Determine the [X, Y] coordinate at the center of the cell enclosing the given text.  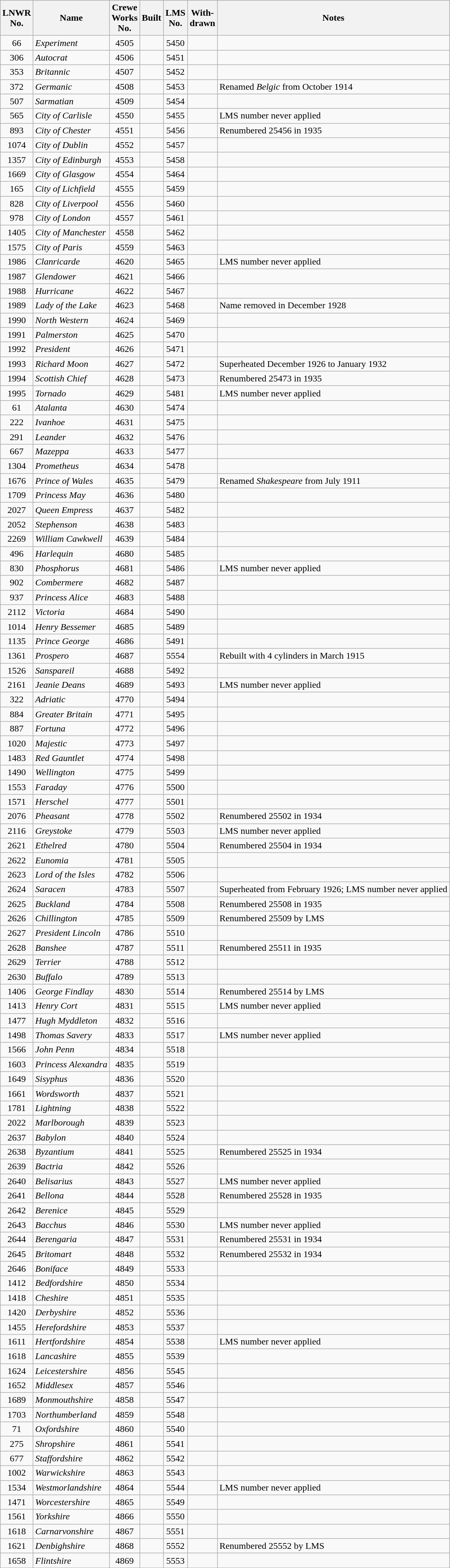
5491 [175, 641]
4856 [125, 1371]
1471 [17, 1502]
1413 [17, 1006]
4776 [125, 787]
1135 [17, 641]
4846 [125, 1225]
1990 [17, 320]
4685 [125, 626]
4550 [125, 116]
1989 [17, 306]
4626 [125, 349]
Faraday [71, 787]
4625 [125, 335]
5459 [175, 189]
5493 [175, 685]
LMSNo. [175, 18]
5480 [175, 495]
5518 [175, 1050]
5532 [175, 1254]
1498 [17, 1035]
4771 [125, 714]
2076 [17, 816]
2112 [17, 612]
4831 [125, 1006]
4639 [125, 539]
4860 [125, 1429]
Chillington [71, 919]
4784 [125, 904]
Renumbered 25502 in 1934 [333, 816]
4850 [125, 1283]
2027 [17, 510]
Berenice [71, 1210]
4780 [125, 845]
978 [17, 218]
828 [17, 204]
5548 [175, 1415]
1405 [17, 233]
Monmouthshire [71, 1400]
1992 [17, 349]
1361 [17, 656]
4627 [125, 364]
Hugh Myddleton [71, 1021]
4684 [125, 612]
5521 [175, 1093]
1669 [17, 174]
66 [17, 43]
2637 [17, 1137]
4508 [125, 87]
5503 [175, 831]
Warwickshire [71, 1473]
Buckland [71, 904]
1014 [17, 626]
4638 [125, 524]
CreweWorksNo. [125, 18]
4636 [125, 495]
Renamed Belgic from October 1914 [333, 87]
Renumbered 25511 in 1935 [333, 948]
5542 [175, 1458]
Phosphorus [71, 568]
4621 [125, 276]
2643 [17, 1225]
Name [71, 18]
1483 [17, 758]
4773 [125, 743]
2623 [17, 874]
1621 [17, 1546]
5553 [175, 1560]
2628 [17, 948]
5468 [175, 306]
4868 [125, 1546]
5496 [175, 729]
Tornado [71, 393]
5541 [175, 1444]
Bellona [71, 1196]
4867 [125, 1531]
4843 [125, 1181]
887 [17, 729]
4837 [125, 1093]
5501 [175, 802]
Northumberland [71, 1415]
4851 [125, 1298]
Renumbered 25532 in 1934 [333, 1254]
Queen Empress [71, 510]
4844 [125, 1196]
City of Edinburgh [71, 159]
4505 [125, 43]
5526 [175, 1167]
Harlequin [71, 554]
5489 [175, 626]
2639 [17, 1167]
Eunomia [71, 860]
4862 [125, 1458]
1002 [17, 1473]
5550 [175, 1517]
Sarmatian [71, 101]
4853 [125, 1327]
4506 [125, 58]
1658 [17, 1560]
City of Paris [71, 247]
4772 [125, 729]
Boniface [71, 1269]
884 [17, 714]
Mazeppa [71, 452]
Majestic [71, 743]
5452 [175, 72]
Renumbered 25531 in 1934 [333, 1239]
Combermere [71, 583]
1412 [17, 1283]
5451 [175, 58]
Lancashire [71, 1356]
1418 [17, 1298]
1689 [17, 1400]
5481 [175, 393]
Britomart [71, 1254]
2644 [17, 1239]
Renumbered 25473 in 1935 [333, 378]
5479 [175, 481]
Victoria [71, 612]
5455 [175, 116]
North Western [71, 320]
5547 [175, 1400]
372 [17, 87]
Leander [71, 437]
5450 [175, 43]
1575 [17, 247]
1987 [17, 276]
5516 [175, 1021]
5530 [175, 1225]
4777 [125, 802]
5487 [175, 583]
Superheated from February 1926; LMS number never applied [333, 889]
4839 [125, 1123]
2624 [17, 889]
2638 [17, 1152]
1709 [17, 495]
Palmerston [71, 335]
565 [17, 116]
4509 [125, 101]
Renumbered 25525 in 1934 [333, 1152]
5463 [175, 247]
5513 [175, 977]
Bacchus [71, 1225]
Stephenson [71, 524]
222 [17, 422]
Built [152, 18]
5506 [175, 874]
4835 [125, 1064]
Autocrat [71, 58]
4631 [125, 422]
5457 [175, 145]
5494 [175, 700]
4553 [125, 159]
5458 [175, 159]
5475 [175, 422]
5504 [175, 845]
1490 [17, 772]
Ethelred [71, 845]
275 [17, 1444]
5535 [175, 1298]
322 [17, 700]
4634 [125, 466]
4847 [125, 1239]
Banshee [71, 948]
4840 [125, 1137]
667 [17, 452]
1676 [17, 481]
5515 [175, 1006]
Derbyshire [71, 1312]
4686 [125, 641]
4834 [125, 1050]
4782 [125, 874]
Oxfordshire [71, 1429]
5529 [175, 1210]
4848 [125, 1254]
4781 [125, 860]
5534 [175, 1283]
1357 [17, 159]
5500 [175, 787]
4689 [125, 685]
William Cawkwell [71, 539]
Bedfordshire [71, 1283]
5507 [175, 889]
165 [17, 189]
Henry Bessemer [71, 626]
Hertfordshire [71, 1341]
City of Lichfield [71, 189]
5461 [175, 218]
Jeanie Deans [71, 685]
4680 [125, 554]
5485 [175, 554]
5497 [175, 743]
1534 [17, 1487]
Name removed in December 1928 [333, 306]
4830 [125, 991]
Babylon [71, 1137]
1553 [17, 787]
Shropshire [71, 1444]
4869 [125, 1560]
Herschel [71, 802]
1561 [17, 1517]
5460 [175, 204]
4789 [125, 977]
4775 [125, 772]
2116 [17, 831]
5473 [175, 378]
President [71, 349]
496 [17, 554]
Bactria [71, 1167]
Thomas Savery [71, 1035]
4852 [125, 1312]
Sisyphus [71, 1079]
4559 [125, 247]
4779 [125, 831]
5538 [175, 1341]
Britannic [71, 72]
Sanspareil [71, 671]
Yorkshire [71, 1517]
4628 [125, 378]
Renumbered 25504 in 1934 [333, 845]
4556 [125, 204]
5546 [175, 1386]
4855 [125, 1356]
5499 [175, 772]
5543 [175, 1473]
Renumbered 25509 by LMS [333, 919]
2161 [17, 685]
4778 [125, 816]
Belisarius [71, 1181]
Buffalo [71, 977]
1781 [17, 1108]
5520 [175, 1079]
1993 [17, 364]
4682 [125, 583]
City of Dublin [71, 145]
4786 [125, 933]
Notes [333, 18]
Lord of the Isles [71, 874]
5536 [175, 1312]
Scottish Chief [71, 378]
1455 [17, 1327]
Experiment [71, 43]
Wordsworth [71, 1093]
61 [17, 408]
Cheshire [71, 1298]
5510 [175, 933]
2630 [17, 977]
City of London [71, 218]
5484 [175, 539]
Pheasant [71, 816]
5551 [175, 1531]
4841 [125, 1152]
City of Chester [71, 130]
1986 [17, 262]
5495 [175, 714]
4833 [125, 1035]
2640 [17, 1181]
Renumbered 25456 in 1935 [333, 130]
4854 [125, 1341]
2645 [17, 1254]
5519 [175, 1064]
Renumbered 25508 in 1935 [333, 904]
71 [17, 1429]
4620 [125, 262]
Byzantium [71, 1152]
1624 [17, 1371]
4623 [125, 306]
5539 [175, 1356]
2622 [17, 860]
4683 [125, 597]
1074 [17, 145]
4857 [125, 1386]
5464 [175, 174]
Middlesex [71, 1386]
Princess Alexandra [71, 1064]
5505 [175, 860]
4774 [125, 758]
5544 [175, 1487]
5511 [175, 948]
4783 [125, 889]
2625 [17, 904]
Herefordshire [71, 1327]
306 [17, 58]
4635 [125, 481]
Hurricane [71, 291]
1420 [17, 1312]
4859 [125, 1415]
5483 [175, 524]
4507 [125, 72]
507 [17, 101]
City of Carlisle [71, 116]
Renumbered 25552 by LMS [333, 1546]
4622 [125, 291]
4630 [125, 408]
4557 [125, 218]
Red Gauntlet [71, 758]
4849 [125, 1269]
4624 [125, 320]
Marlborough [71, 1123]
4858 [125, 1400]
Prospero [71, 656]
5469 [175, 320]
Adriatic [71, 700]
1406 [17, 991]
4832 [125, 1021]
5517 [175, 1035]
5482 [175, 510]
Staffordshire [71, 1458]
1649 [17, 1079]
4864 [125, 1487]
5537 [175, 1327]
4552 [125, 145]
Worcestershire [71, 1502]
2641 [17, 1196]
5466 [175, 276]
2627 [17, 933]
Glendower [71, 276]
4555 [125, 189]
Clanricarde [71, 262]
4551 [125, 130]
John Penn [71, 1050]
5552 [175, 1546]
5549 [175, 1502]
1566 [17, 1050]
1995 [17, 393]
Prince of Wales [71, 481]
4861 [125, 1444]
2052 [17, 524]
5488 [175, 597]
Atalanta [71, 408]
Lightning [71, 1108]
5533 [175, 1269]
5454 [175, 101]
5509 [175, 919]
4863 [125, 1473]
1652 [17, 1386]
Leicestershire [71, 1371]
With-drawn [203, 18]
5486 [175, 568]
Terrier [71, 962]
Saracen [71, 889]
4629 [125, 393]
4770 [125, 700]
2022 [17, 1123]
2646 [17, 1269]
5453 [175, 87]
1994 [17, 378]
4633 [125, 452]
5476 [175, 437]
Renumbered 25514 by LMS [333, 991]
Berengaria [71, 1239]
5490 [175, 612]
George Findlay [71, 991]
5462 [175, 233]
Carnarvonshire [71, 1531]
Fortuna [71, 729]
893 [17, 130]
4687 [125, 656]
1304 [17, 466]
5540 [175, 1429]
4836 [125, 1079]
1526 [17, 671]
5508 [175, 904]
LNWRNo. [17, 18]
4865 [125, 1502]
Superheated December 1926 to January 1932 [333, 364]
Prometheus [71, 466]
5492 [175, 671]
4838 [125, 1108]
4688 [125, 671]
4632 [125, 437]
Renamed Shakespeare from July 1911 [333, 481]
5474 [175, 408]
1020 [17, 743]
Westmorlandshire [71, 1487]
5531 [175, 1239]
Princess Alice [71, 597]
Ivanhoe [71, 422]
Prince George [71, 641]
5502 [175, 816]
2621 [17, 845]
2629 [17, 962]
4842 [125, 1167]
5528 [175, 1196]
Greater Britain [71, 714]
Renumbered 25528 in 1935 [333, 1196]
2269 [17, 539]
677 [17, 1458]
City of Glasgow [71, 174]
5456 [175, 130]
2626 [17, 919]
Henry Cort [71, 1006]
902 [17, 583]
4845 [125, 1210]
4637 [125, 510]
Denbighshire [71, 1546]
1603 [17, 1064]
5522 [175, 1108]
Greystoke [71, 831]
City of Manchester [71, 233]
5523 [175, 1123]
4787 [125, 948]
291 [17, 437]
4788 [125, 962]
5545 [175, 1371]
1991 [17, 335]
President Lincoln [71, 933]
Rebuilt with 4 cylinders in March 1915 [333, 656]
Lady of the Lake [71, 306]
Princess May [71, 495]
4681 [125, 568]
2642 [17, 1210]
4866 [125, 1517]
5512 [175, 962]
5554 [175, 656]
City of Liverpool [71, 204]
937 [17, 597]
Germanic [71, 87]
1703 [17, 1415]
1477 [17, 1021]
5477 [175, 452]
Wellington [71, 772]
830 [17, 568]
1661 [17, 1093]
5471 [175, 349]
1571 [17, 802]
5524 [175, 1137]
5498 [175, 758]
5467 [175, 291]
5472 [175, 364]
4554 [125, 174]
353 [17, 72]
5514 [175, 991]
Flintshire [71, 1560]
5470 [175, 335]
5525 [175, 1152]
4558 [125, 233]
5478 [175, 466]
5465 [175, 262]
1988 [17, 291]
Richard Moon [71, 364]
4785 [125, 919]
5527 [175, 1181]
1611 [17, 1341]
